Detect which cell encompasses the target text, then output its [x, y] center coordinate. 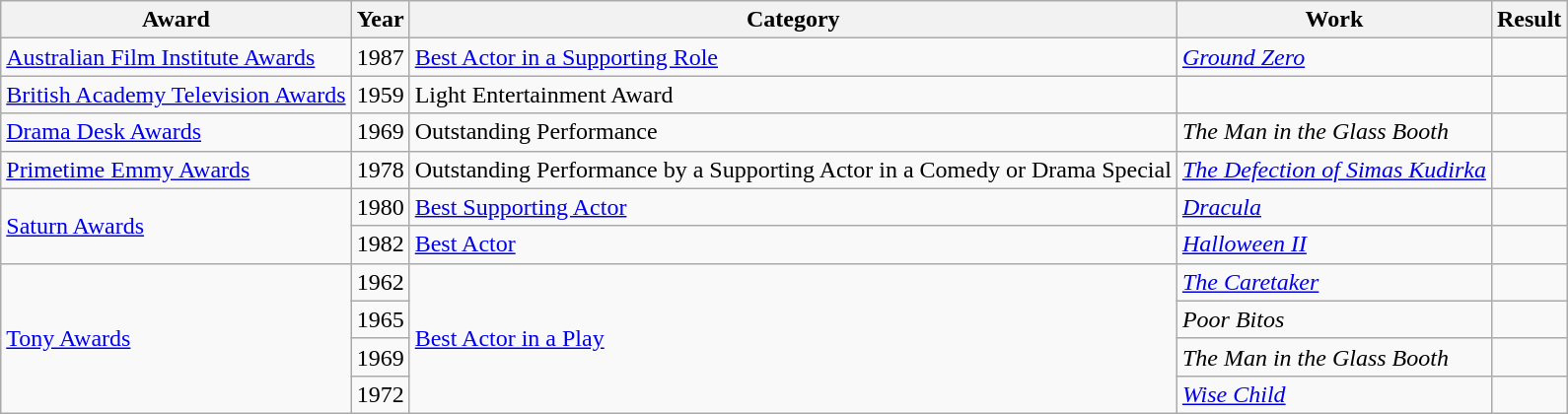
1978 [381, 170]
Result [1529, 20]
Wise Child [1333, 394]
British Academy Television Awards [176, 95]
Award [176, 20]
1982 [381, 244]
Work [1333, 20]
Ground Zero [1333, 57]
Halloween II [1333, 244]
Australian Film Institute Awards [176, 57]
Best Actor in a Play [793, 338]
Dracula [1333, 207]
1980 [381, 207]
1959 [381, 95]
Drama Desk Awards [176, 132]
The Caretaker [1333, 282]
Category [793, 20]
1962 [381, 282]
Year [381, 20]
Poor Bitos [1333, 319]
Tony Awards [176, 338]
Primetime Emmy Awards [176, 170]
Saturn Awards [176, 226]
Best Actor in a Supporting Role [793, 57]
Outstanding Performance by a Supporting Actor in a Comedy or Drama Special [793, 170]
The Defection of Simas Kudirka [1333, 170]
Best Supporting Actor [793, 207]
Outstanding Performance [793, 132]
1965 [381, 319]
1972 [381, 394]
1987 [381, 57]
Light Entertainment Award [793, 95]
Best Actor [793, 244]
